Scan for the cell matching the given text and deliver its [X, Y] coordinate at center. 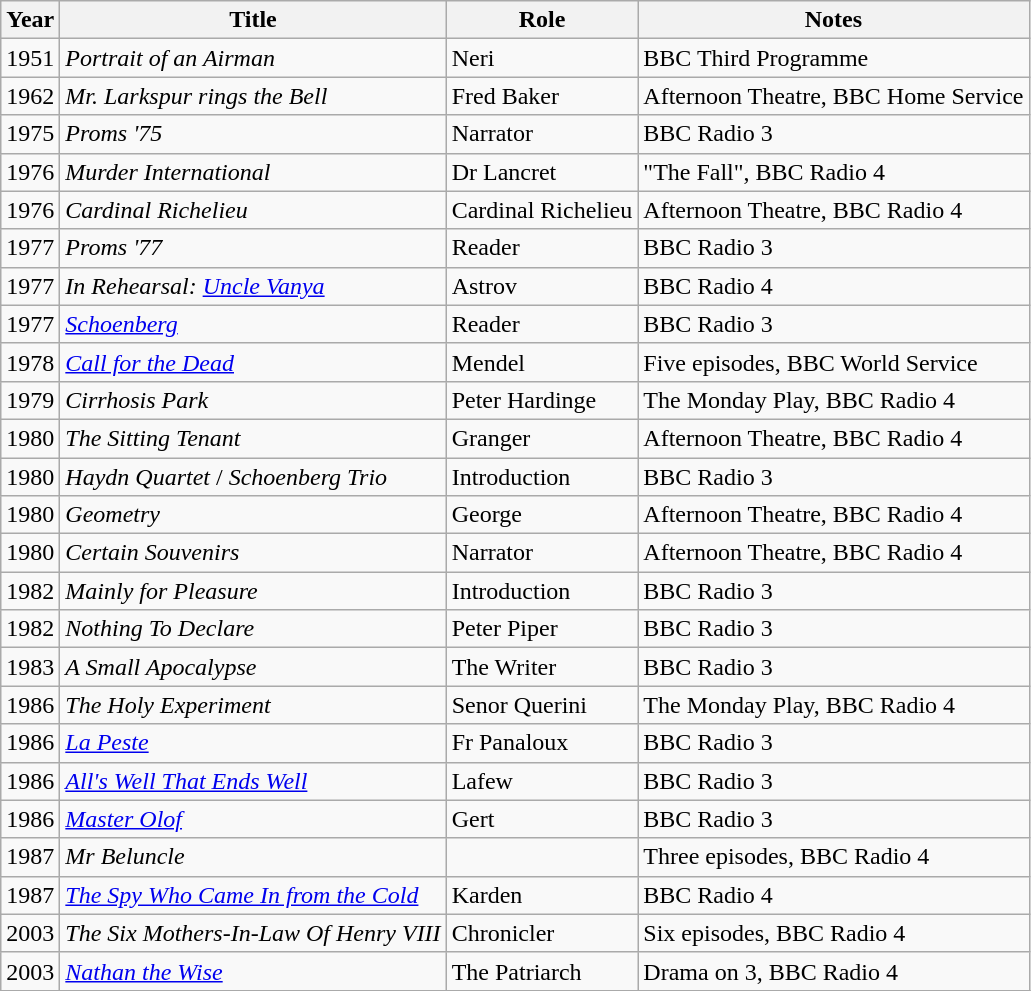
Notes [834, 20]
1975 [30, 134]
Year [30, 20]
1951 [30, 58]
Fred Baker [542, 96]
The Sitting Tenant [253, 438]
Senor Querini [542, 705]
Proms '77 [253, 248]
Granger [542, 438]
Title [253, 20]
Chronicler [542, 933]
The Writer [542, 667]
Three episodes, BBC Radio 4 [834, 857]
Five episodes, BBC World Service [834, 362]
Dr Lancret [542, 172]
1962 [30, 96]
Murder International [253, 172]
Nathan the Wise [253, 971]
Proms '75 [253, 134]
Neri [542, 58]
Geometry [253, 515]
Drama on 3, BBC Radio 4 [834, 971]
Afternoon Theatre, BBC Home Service [834, 96]
The Patriarch [542, 971]
1983 [30, 667]
"The Fall", BBC Radio 4 [834, 172]
BBC Third Programme [834, 58]
Peter Piper [542, 629]
Master Olof [253, 819]
The Spy Who Came In from the Cold [253, 895]
Gert [542, 819]
In Rehearsal: Uncle Vanya [253, 286]
1979 [30, 400]
Lafew [542, 781]
Mr. Larkspur rings the Bell [253, 96]
La Peste [253, 743]
1978 [30, 362]
All's Well That Ends Well [253, 781]
George [542, 515]
Haydn Quartet / Schoenberg Trio [253, 477]
Mainly for Pleasure [253, 591]
Karden [542, 895]
Portrait of an Airman [253, 58]
Schoenberg [253, 324]
Peter Hardinge [542, 400]
Astrov [542, 286]
Call for the Dead [253, 362]
A Small Apocalypse [253, 667]
Nothing To Declare [253, 629]
Six episodes, BBC Radio 4 [834, 933]
Mendel [542, 362]
Mr Beluncle [253, 857]
The Six Mothers-In-Law Of Henry VIII [253, 933]
Fr Panaloux [542, 743]
The Holy Experiment [253, 705]
Role [542, 20]
Certain Souvenirs [253, 553]
Cirrhosis Park [253, 400]
